Detect which cell encompasses the target text, then output its [x, y] center coordinate. 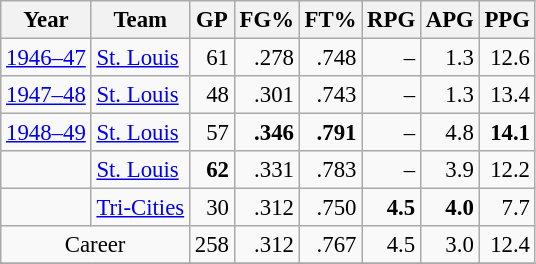
1946–47 [46, 58]
1947–48 [46, 95]
GP [212, 20]
14.1 [507, 133]
12.6 [507, 58]
PPG [507, 20]
4.0 [450, 208]
.301 [266, 95]
57 [212, 133]
.783 [330, 170]
FT% [330, 20]
APG [450, 20]
3.9 [450, 170]
Year [46, 20]
Career [96, 245]
.748 [330, 58]
.278 [266, 58]
FG% [266, 20]
.331 [266, 170]
.791 [330, 133]
1948–49 [46, 133]
Tri-Cities [140, 208]
RPG [392, 20]
12.4 [507, 245]
30 [212, 208]
Team [140, 20]
3.0 [450, 245]
258 [212, 245]
.767 [330, 245]
.743 [330, 95]
7.7 [507, 208]
61 [212, 58]
62 [212, 170]
.346 [266, 133]
13.4 [507, 95]
12.2 [507, 170]
48 [212, 95]
.750 [330, 208]
4.8 [450, 133]
